Provide the (x, y) coordinate of the cell's center where the given text is located.  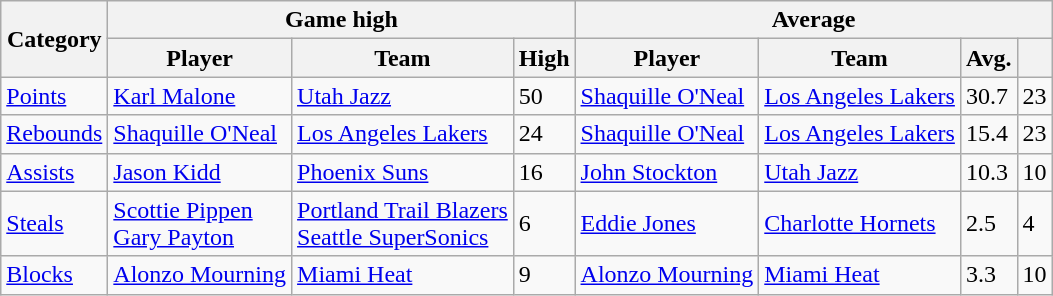
Points (54, 96)
Eddie Jones (667, 224)
Karl Malone (200, 96)
Category (54, 39)
Phoenix Suns (403, 172)
30.7 (988, 96)
10.3 (988, 172)
Scottie PippenGary Payton (200, 224)
6 (544, 224)
15.4 (988, 134)
3.3 (988, 275)
16 (544, 172)
2.5 (988, 224)
Portland Trail BlazersSeattle SuperSonics (403, 224)
John Stockton (667, 172)
4 (1034, 224)
9 (544, 275)
50 (544, 96)
Avg. (988, 58)
24 (544, 134)
Rebounds (54, 134)
Steals (54, 224)
Game high (342, 20)
Average (814, 20)
Assists (54, 172)
High (544, 58)
Blocks (54, 275)
Charlotte Hornets (860, 224)
Jason Kidd (200, 172)
